Capture the cell that displays the provided text and extract its (X, Y) central coordinate. 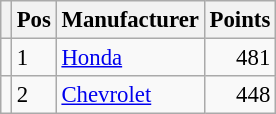
481 (240, 58)
2 (34, 95)
448 (240, 95)
Pos (34, 20)
Manufacturer (130, 20)
Chevrolet (130, 95)
Points (240, 20)
Honda (130, 58)
1 (34, 58)
